Search for the cell housing the specified text and yield its [X, Y] center coordinate. 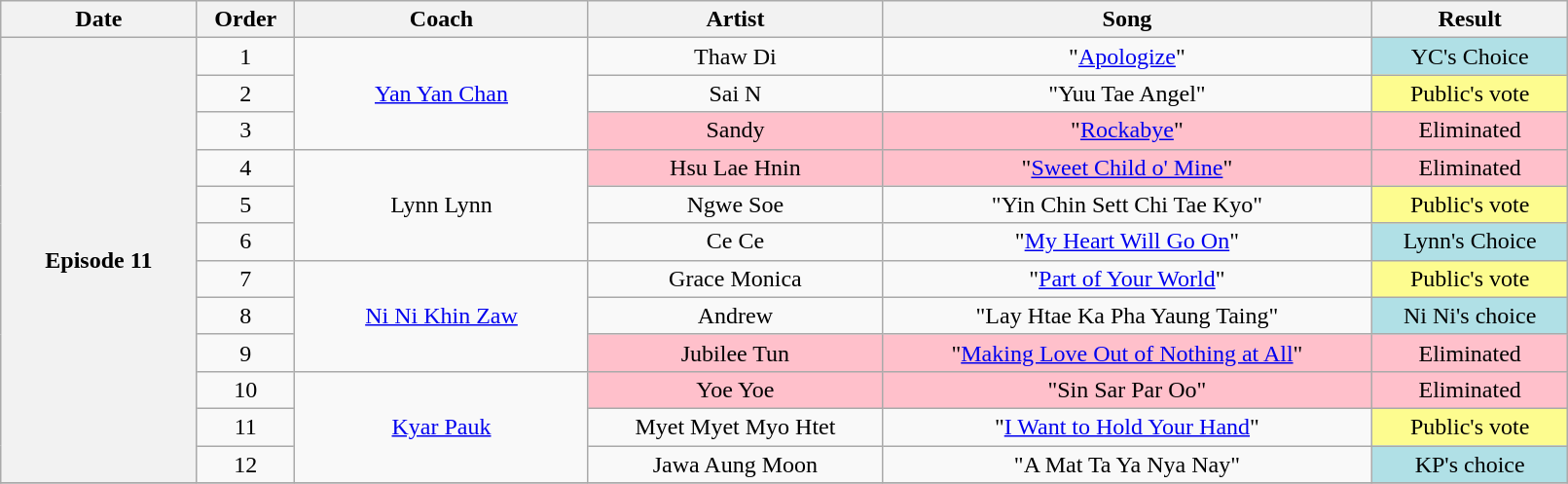
Jawa Aung Moon [735, 465]
Grace Monica [735, 279]
"Apologize" [1127, 56]
8 [245, 316]
Thaw Di [735, 56]
Ce Ce [735, 242]
9 [245, 353]
"Yin Chin Sett Chi Tae Kyo" [1127, 205]
Kyar Pauk [442, 427]
"Sweet Child o' Mine" [1127, 168]
"Part of Your World" [1127, 279]
Lynn Lynn [442, 205]
Yan Yan Chan [442, 93]
YC's Choice [1470, 56]
Hsu Lae Hnin [735, 168]
KP's choice [1470, 465]
"A Mat Ta Ya Nya Nay" [1127, 465]
Artist [735, 19]
"Making Love Out of Nothing at All" [1127, 353]
"Lay Htae Ka Pha Yaung Taing" [1127, 316]
Episode 11 [99, 261]
"My Heart Will Go On" [1127, 242]
"Yuu Tae Angel" [1127, 93]
Myet Myet Myo Htet [735, 427]
Jubilee Tun [735, 353]
Order [245, 19]
11 [245, 427]
6 [245, 242]
"I Want to Hold Your Hand" [1127, 427]
Sai N [735, 93]
"Rockabye" [1127, 130]
Andrew [735, 316]
3 [245, 130]
5 [245, 205]
Yoe Yoe [735, 390]
Ngwe Soe [735, 205]
12 [245, 465]
Lynn's Choice [1470, 242]
Song [1127, 19]
10 [245, 390]
Ni Ni's choice [1470, 316]
Date [99, 19]
4 [245, 168]
1 [245, 56]
Sandy [735, 130]
Coach [442, 19]
7 [245, 279]
Result [1470, 19]
2 [245, 93]
"Sin Sar Par Oo" [1127, 390]
Ni Ni Khin Zaw [442, 316]
